Search for the cell housing the specified text and yield its [X, Y] center coordinate. 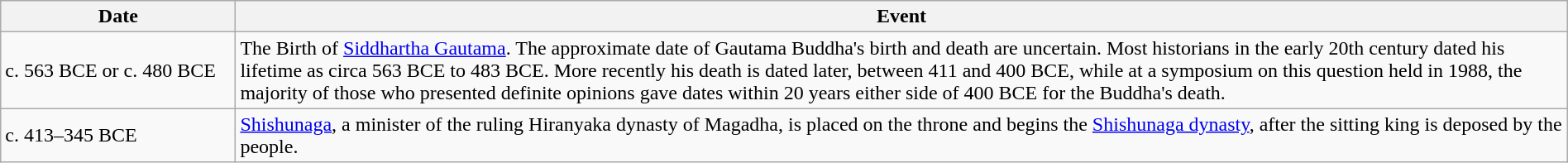
Event [901, 17]
c. 563 BCE or c. 480 BCE [118, 70]
Date [118, 17]
c. 413–345 BCE [118, 136]
